Return [X, Y] of the center of cell containing provided text 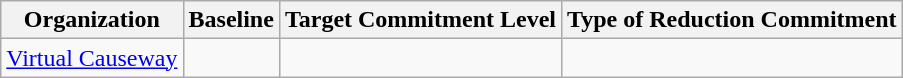
Target Commitment Level [420, 20]
Baseline [231, 20]
Type of Reduction Commitment [732, 20]
Virtual Causeway [92, 58]
Organization [92, 20]
